Identify which cell holds the provided text, then report its [X, Y] central coordinate. 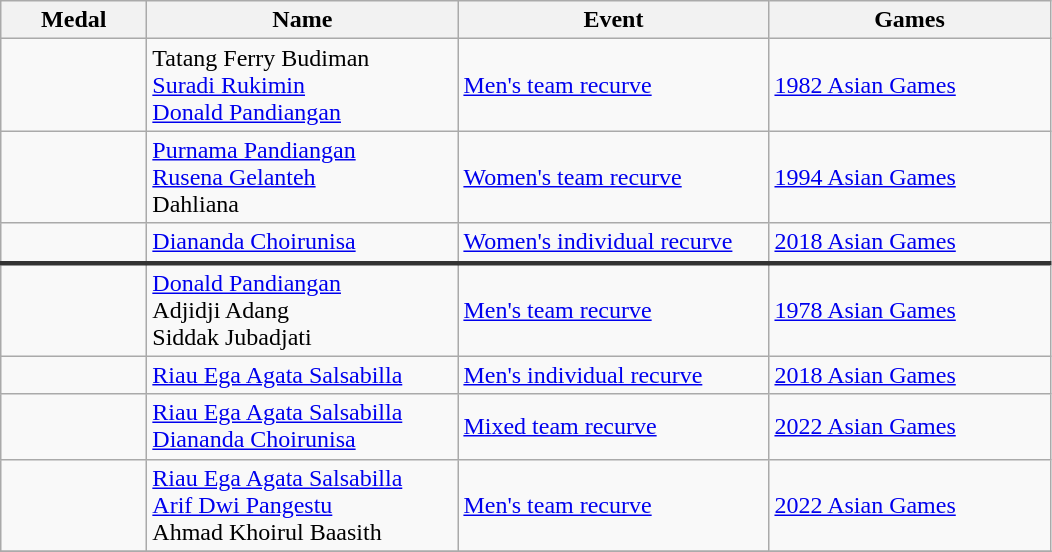
Name [302, 20]
1982 Asian Games [910, 85]
Purnama Pandiangan Rusena Gelanteh Dahliana [302, 177]
Donald Pandiangan Adjidji Adang Siddak Jubadjati [302, 309]
Event [614, 20]
Medal [74, 20]
Riau Ega Agata Salsabilla [302, 375]
Riau Ega Agata SalsabillaDiananda Choirunisa [302, 426]
1994 Asian Games [910, 177]
Women's individual recurve [614, 243]
Riau Ega Agata SalsabillaArif Dwi PangestuAhmad Khoirul Baasith [302, 505]
Mixed team recurve [614, 426]
Women's team recurve [614, 177]
Games [910, 20]
1978 Asian Games [910, 309]
Tatang Ferry Budiman Suradi Rukimin Donald Pandiangan [302, 85]
Diananda Choirunisa [302, 243]
Men's individual recurve [614, 375]
